Identify which cell holds the provided text, then report its [X, Y] central coordinate. 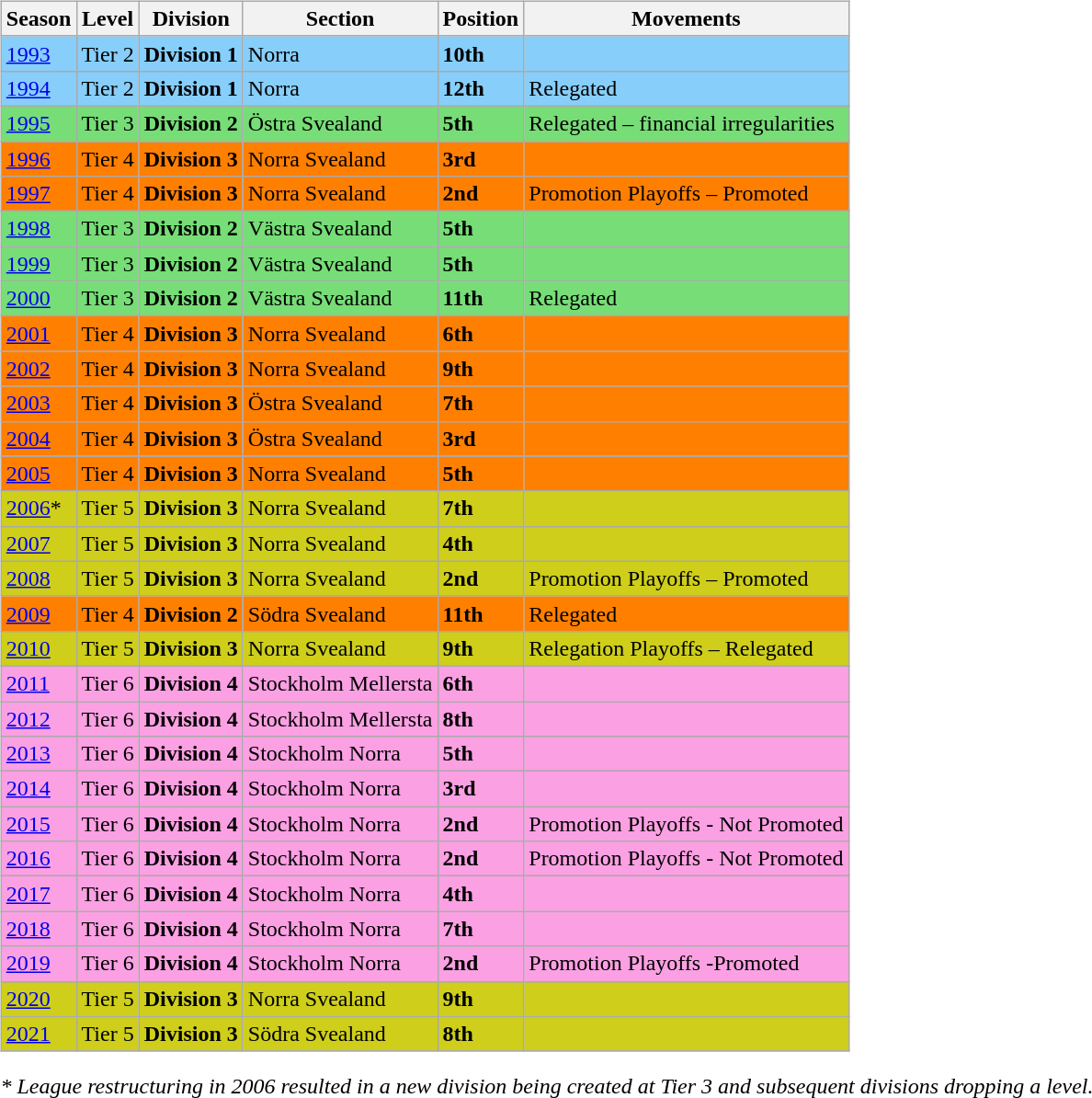
2003 [39, 404]
2017 [39, 894]
2014 [39, 789]
Season [39, 18]
2012 [39, 718]
2000 [39, 299]
1994 [39, 88]
Relegation Playoffs – Relegated [686, 648]
1995 [39, 123]
12th [481, 88]
1999 [39, 264]
2013 [39, 754]
2004 [39, 439]
Level [108, 18]
Division [191, 18]
1997 [39, 194]
2001 [39, 334]
Position [481, 18]
2007 [39, 543]
2019 [39, 964]
Movements [686, 18]
2005 [39, 474]
2008 [39, 578]
2016 [39, 859]
Section [340, 18]
2009 [39, 613]
Promotion Playoffs -Promoted [686, 964]
2021 [39, 1034]
10th [481, 53]
1996 [39, 159]
Relegated – financial irregularities [686, 123]
1998 [39, 229]
2020 [39, 999]
2015 [39, 824]
2006* [39, 509]
2018 [39, 929]
2010 [39, 648]
1993 [39, 53]
2011 [39, 683]
2002 [39, 369]
